Identify which cell holds the provided text, then report its (X, Y) central coordinate. 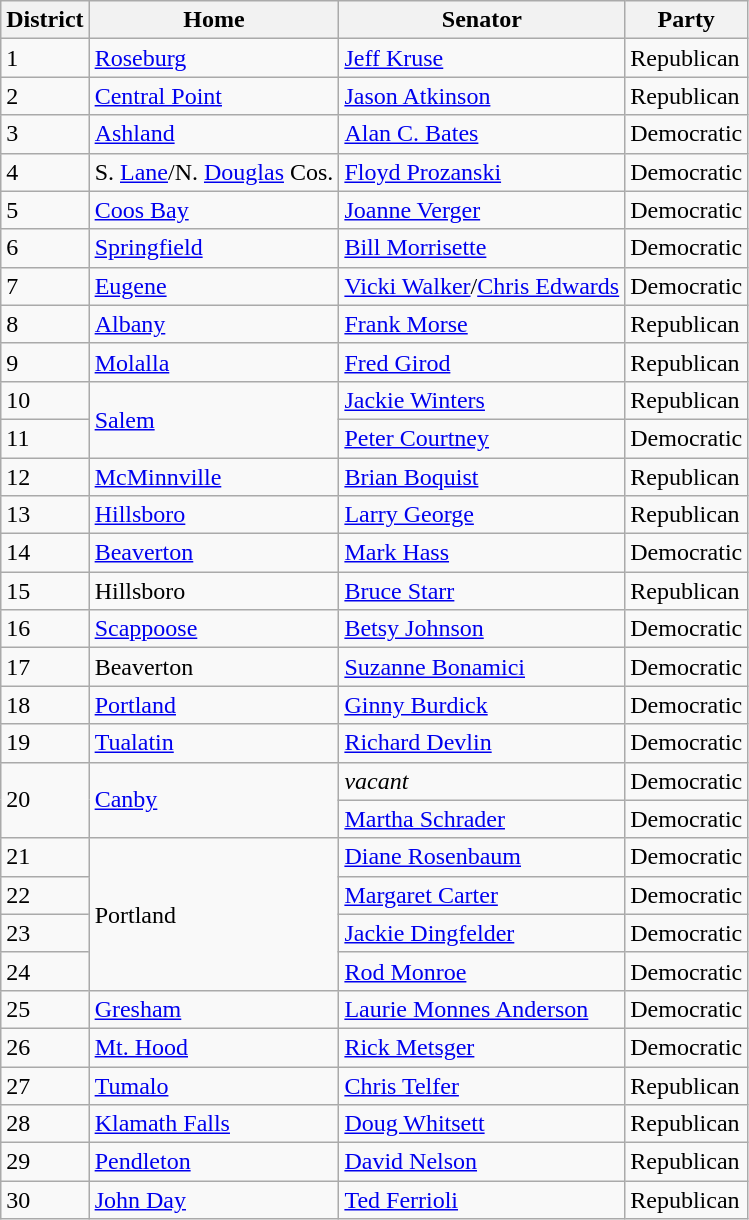
7 (45, 286)
District (45, 20)
Scappoose (214, 629)
1 (45, 58)
19 (45, 743)
23 (45, 933)
Doug Whitsett (482, 1124)
Jeff Kruse (482, 58)
Floyd Prozanski (482, 172)
Suzanne Bonamici (482, 667)
30 (45, 1200)
Senator (482, 20)
20 (45, 800)
Ashland (214, 134)
27 (45, 1085)
Frank Morse (482, 324)
22 (45, 895)
14 (45, 553)
9 (45, 362)
26 (45, 1047)
5 (45, 210)
18 (45, 705)
Roseburg (214, 58)
Tumalo (214, 1085)
Party (686, 20)
Joanne Verger (482, 210)
David Nelson (482, 1162)
2 (45, 96)
S. Lane/N. Douglas Cos. (214, 172)
Pendleton (214, 1162)
10 (45, 400)
Betsy Johnson (482, 629)
3 (45, 134)
28 (45, 1124)
Alan C. Bates (482, 134)
Rod Monroe (482, 971)
Brian Boquist (482, 477)
8 (45, 324)
Larry George (482, 515)
Eugene (214, 286)
Richard Devlin (482, 743)
Chris Telfer (482, 1085)
Jackie Winters (482, 400)
Laurie Monnes Anderson (482, 1009)
Klamath Falls (214, 1124)
Martha Schrader (482, 819)
Bruce Starr (482, 591)
Mt. Hood (214, 1047)
13 (45, 515)
Jackie Dingfelder (482, 933)
Margaret Carter (482, 895)
Canby (214, 800)
15 (45, 591)
Coos Bay (214, 210)
Albany (214, 324)
Rick Metsger (482, 1047)
Home (214, 20)
Ginny Burdick (482, 705)
Central Point (214, 96)
16 (45, 629)
21 (45, 857)
17 (45, 667)
4 (45, 172)
Peter Courtney (482, 438)
Bill Morrisette (482, 248)
Springfield (214, 248)
vacant (482, 781)
Mark Hass (482, 553)
29 (45, 1162)
Gresham (214, 1009)
Fred Girod (482, 362)
Molalla (214, 362)
John Day (214, 1200)
12 (45, 477)
Salem (214, 419)
Vicki Walker/Chris Edwards (482, 286)
6 (45, 248)
Diane Rosenbaum (482, 857)
Jason Atkinson (482, 96)
Ted Ferrioli (482, 1200)
Tualatin (214, 743)
11 (45, 438)
McMinnville (214, 477)
25 (45, 1009)
24 (45, 971)
